Capture the cell that displays the provided text and extract its (x, y) central coordinate. 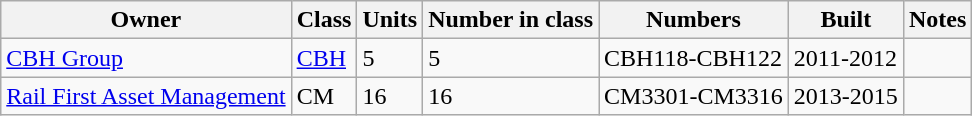
2011-2012 (846, 58)
Number in class (511, 20)
Notes (937, 20)
Built (846, 20)
Rail First Asset Management (146, 96)
CBH118-CBH122 (694, 58)
Units (390, 20)
Class (324, 20)
CBH (324, 58)
CBH Group (146, 58)
Owner (146, 20)
CM3301-CM3316 (694, 96)
Numbers (694, 20)
CM (324, 96)
2013-2015 (846, 96)
